Return the (X, Y) coordinate for the center point of the cell that contains the specified text.  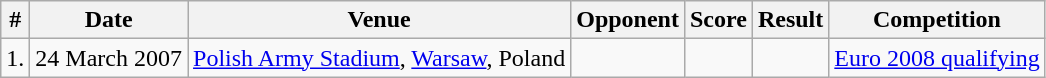
Euro 2008 qualifying (937, 58)
Score (718, 20)
24 March 2007 (109, 58)
1. (16, 58)
Result (790, 20)
Competition (937, 20)
Opponent (628, 20)
Polish Army Stadium, Warsaw, Poland (380, 58)
# (16, 20)
Date (109, 20)
Venue (380, 20)
